Identify which cell holds the provided text, then report its [X, Y] central coordinate. 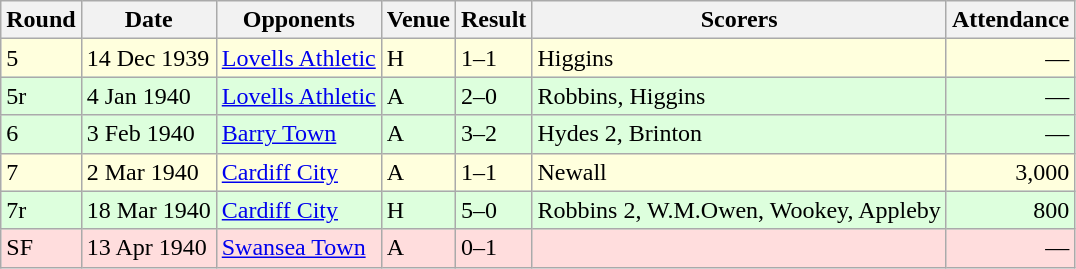
3,000 [1010, 172]
Robbins 2, W.M.Owen, Wookey, Appleby [739, 210]
5–0 [493, 210]
Barry Town [298, 134]
7r [41, 210]
3 Feb 1940 [148, 134]
Hydes 2, Brinton [739, 134]
3–2 [493, 134]
5r [41, 96]
6 [41, 134]
SF [41, 248]
Date [148, 20]
Round [41, 20]
Higgins [739, 58]
Robbins, Higgins [739, 96]
7 [41, 172]
14 Dec 1939 [148, 58]
Venue [418, 20]
4 Jan 1940 [148, 96]
13 Apr 1940 [148, 248]
Opponents [298, 20]
Swansea Town [298, 248]
Scorers [739, 20]
800 [1010, 210]
Result [493, 20]
18 Mar 1940 [148, 210]
Attendance [1010, 20]
5 [41, 58]
2 Mar 1940 [148, 172]
2–0 [493, 96]
Newall [739, 172]
0–1 [493, 248]
